Provide the [x, y] coordinate of the cell's center where the given text is located.  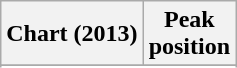
Chart (2013) [72, 34]
Peakposition [189, 34]
